Pinpoint the cell where the given text exists, returning its [X, Y] midpoint coordinate. 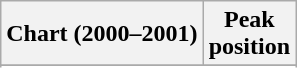
Chart (2000–2001) [102, 34]
Peakposition [249, 34]
